Search for the cell housing the specified text and yield its (x, y) center coordinate. 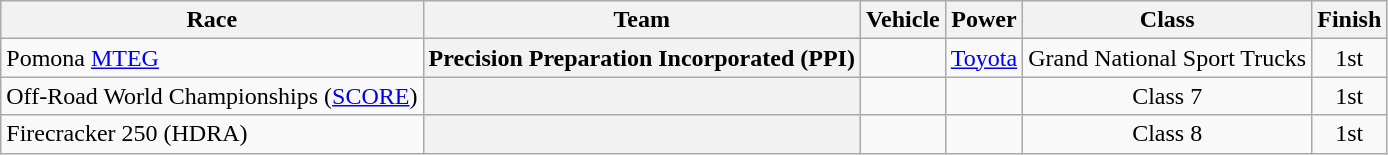
Team (642, 20)
Pomona MTEG (212, 58)
Off-Road World Championships (SCORE) (212, 96)
Precision Preparation Incorporated (PPI) (642, 58)
Class (1168, 20)
Race (212, 20)
Power (984, 20)
Vehicle (902, 20)
Firecracker 250 (HDRA) (212, 134)
Class 8 (1168, 134)
Grand National Sport Trucks (1168, 58)
Finish (1350, 20)
Class 7 (1168, 96)
Toyota (984, 58)
